Identify which cell holds the provided text, then report its [X, Y] central coordinate. 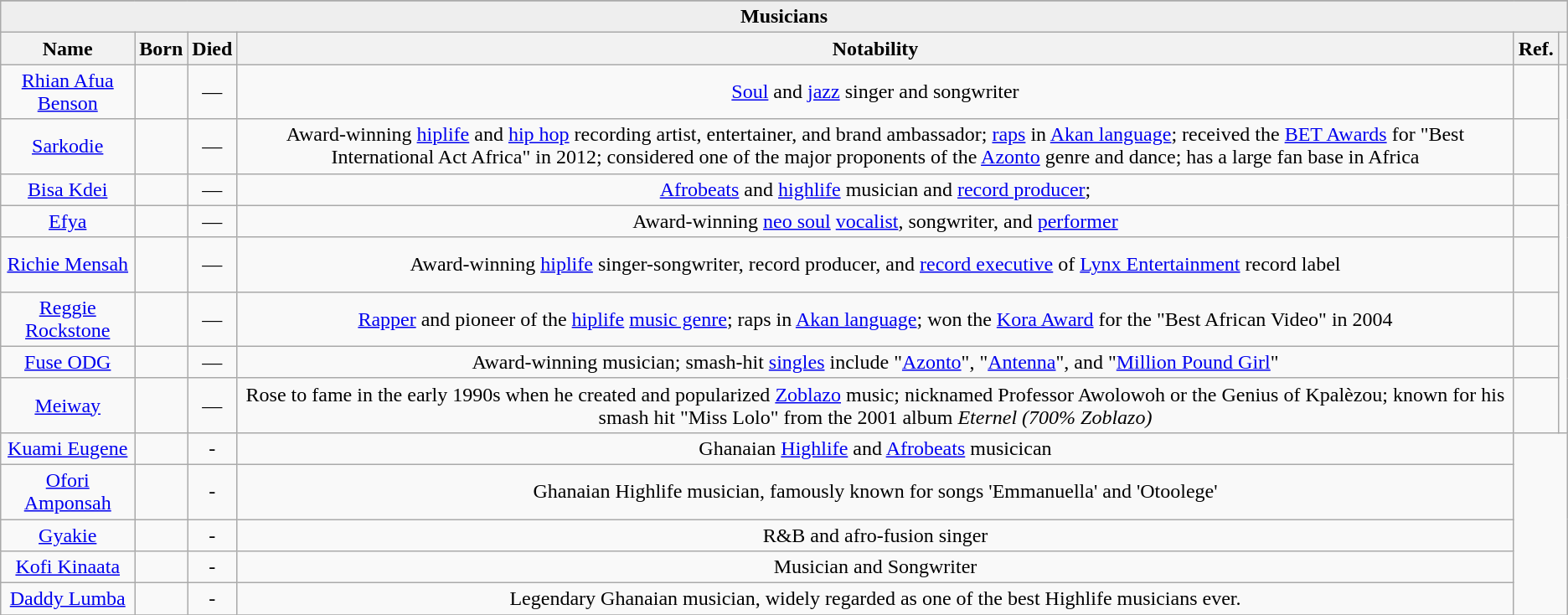
Kofi Kinaata [68, 567]
Ghanaian Highlife and Afrobeats musicican [875, 448]
Bisa Kdei [68, 189]
R&B and afro-fusion singer [875, 535]
Efya [68, 221]
Award-winning neo soul vocalist, songwriter, and performer [875, 221]
Gyakie [68, 535]
Award-winning hiplife singer-songwriter, record producer, and record executive of Lynx Entertainment record label [875, 265]
Meiway [68, 406]
Afrobeats and highlife musician and record producer; [875, 189]
Rhian Afua Benson [68, 92]
Legendary Ghanaian musician, widely regarded as one of the best Highlife musicians ever. [875, 599]
Name [68, 49]
Daddy Lumba [68, 599]
Ghanaian Highlife musician, famously known for songs 'Emmanuella' and 'Otoolege' [875, 491]
Musician and Songwriter [875, 567]
Award-winning musician; smash-hit singles include "Azonto", "Antenna", and "Million Pound Girl" [875, 362]
Kuami Eugene [68, 448]
Born [161, 49]
Richie Mensah [68, 265]
Died [213, 49]
Fuse ODG [68, 362]
Ofori Amponsah [68, 491]
Soul and jazz singer and songwriter [875, 92]
Sarkodie [68, 146]
Ref. [1536, 49]
Reggie Rockstone [68, 318]
Notability [875, 49]
Rapper and pioneer of the hiplife music genre; raps in Akan language; won the Kora Award for the "Best African Video" in 2004 [875, 318]
Musicians [784, 17]
